Scan for the cell matching the given text and deliver its [x, y] coordinate at center. 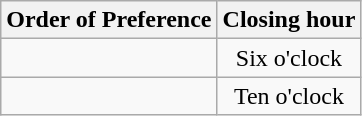
Closing hour [289, 20]
Ten o'clock [289, 96]
Order of Preference [109, 20]
Six o'clock [289, 58]
